Determine the [X, Y] coordinate at the center of the cell enclosing the given text.  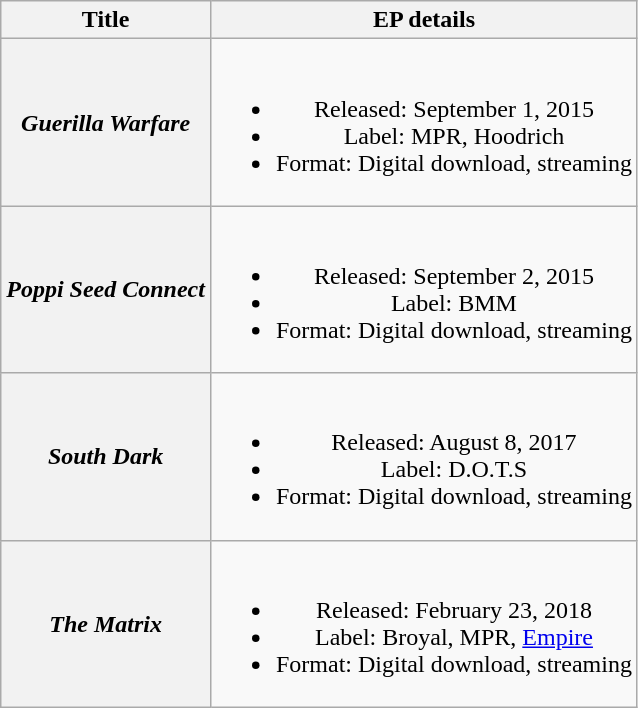
Guerilla Warfare [106, 122]
Title [106, 20]
Released: August 8, 2017Label: D.O.T.SFormat: Digital download, streaming [424, 456]
South Dark [106, 456]
Released: February 23, 2018Label: Broyal, MPR, EmpireFormat: Digital download, streaming [424, 624]
EP details [424, 20]
Released: September 2, 2015Label: BMMFormat: Digital download, streaming [424, 290]
The Matrix [106, 624]
Poppi Seed Connect [106, 290]
Released: September 1, 2015Label: MPR, HoodrichFormat: Digital download, streaming [424, 122]
